From the cell containing the given text, extract its center point as (X, Y) coordinate. 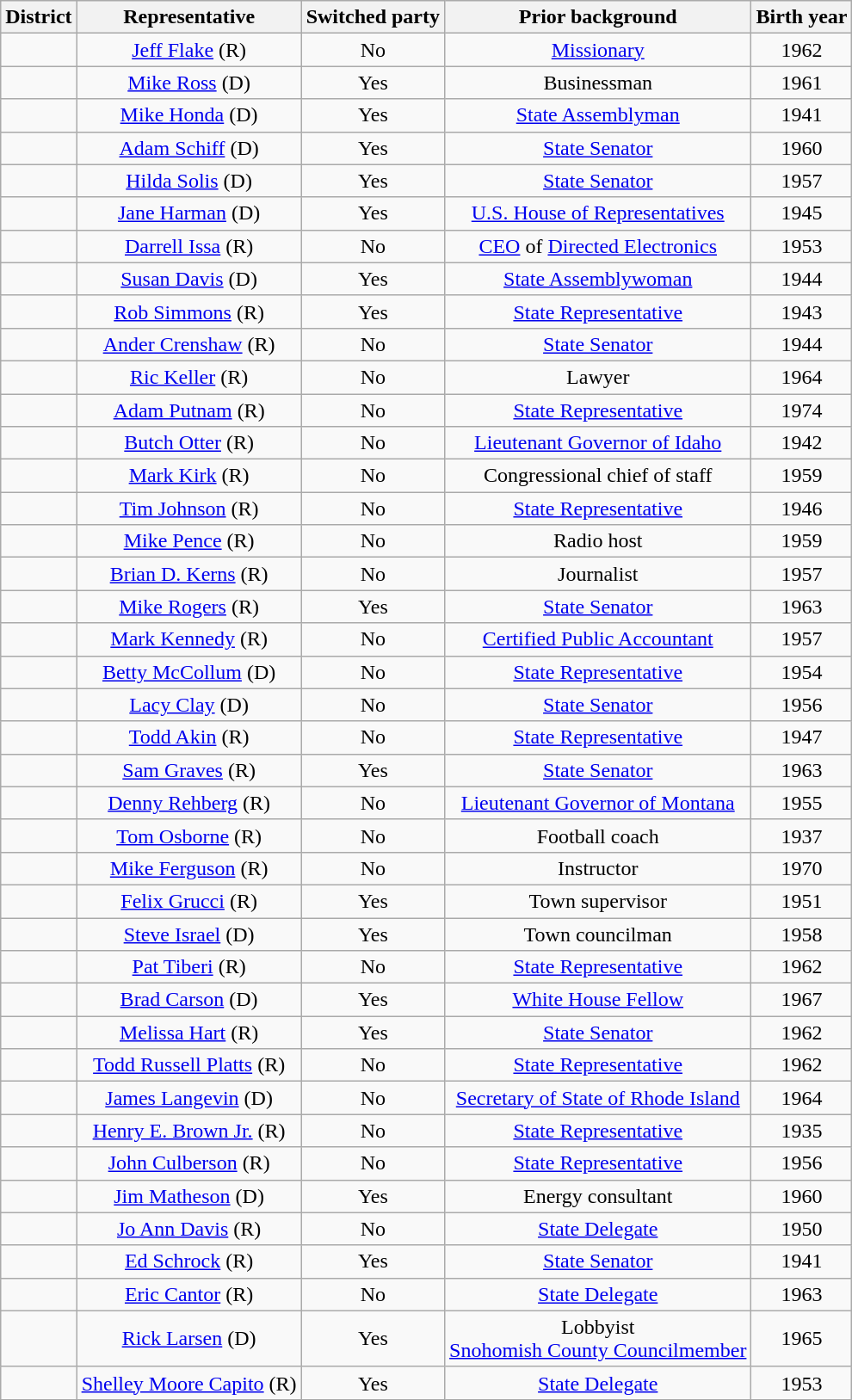
Town councilman (598, 934)
1935 (802, 1131)
U.S. House of Representatives (598, 213)
Brad Carson (D) (189, 1000)
1967 (802, 1000)
Shelley Moore Capito (R) (189, 1383)
District (39, 17)
Lawyer (598, 377)
Mike Pence (R) (189, 541)
Sam Graves (R) (189, 770)
1937 (802, 836)
1955 (802, 803)
State Assemblyman (598, 115)
Radio host (598, 541)
Betty McCollum (D) (189, 672)
Lieutenant Governor of Idaho (598, 443)
Ric Keller (R) (189, 377)
1943 (802, 311)
White House Fellow (598, 1000)
1946 (802, 509)
Rob Simmons (R) (189, 311)
Jim Matheson (D) (189, 1196)
Adam Putnam (R) (189, 410)
Mike Ross (D) (189, 83)
Energy consultant (598, 1196)
Football coach (598, 836)
1965 (802, 1339)
Birth year (802, 17)
Jeff Flake (R) (189, 50)
Businessman (598, 83)
LobbyistSnohomish County Councilmember (598, 1339)
1974 (802, 410)
Mark Kirk (R) (189, 476)
1950 (802, 1229)
Switched party (373, 17)
Hilda Solis (D) (189, 181)
Journalist (598, 574)
1961 (802, 83)
Felix Grucci (R) (189, 901)
1958 (802, 934)
James Langevin (D) (189, 1098)
Rick Larsen (D) (189, 1339)
1945 (802, 213)
Mike Ferguson (R) (189, 868)
1954 (802, 672)
Butch Otter (R) (189, 443)
1970 (802, 868)
Mike Honda (D) (189, 115)
Tim Johnson (R) (189, 509)
1951 (802, 901)
Adam Schiff (D) (189, 148)
Tom Osborne (R) (189, 836)
Darrell Issa (R) (189, 246)
Melissa Hart (R) (189, 1033)
Secretary of State of Rhode Island (598, 1098)
Representative (189, 17)
Missionary (598, 50)
Eric Cantor (R) (189, 1294)
John Culberson (R) (189, 1163)
Brian D. Kerns (R) (189, 574)
Instructor (598, 868)
CEO of Directed Electronics (598, 246)
Steve Israel (D) (189, 934)
Lieutenant Governor of Montana (598, 803)
Pat Tiberi (R) (189, 967)
Henry E. Brown Jr. (R) (189, 1131)
Jo Ann Davis (R) (189, 1229)
1942 (802, 443)
Lacy Clay (D) (189, 705)
Denny Rehberg (R) (189, 803)
Susan Davis (D) (189, 279)
Mike Rogers (R) (189, 607)
Mark Kennedy (R) (189, 639)
Todd Akin (R) (189, 737)
Prior background (598, 17)
Town supervisor (598, 901)
Congressional chief of staff (598, 476)
Todd Russell Platts (R) (189, 1065)
1947 (802, 737)
State Assemblywoman (598, 279)
Jane Harman (D) (189, 213)
Ander Crenshaw (R) (189, 344)
Ed Schrock (R) (189, 1261)
Certified Public Accountant (598, 639)
